Search for the cell housing the specified text and yield its (X, Y) center coordinate. 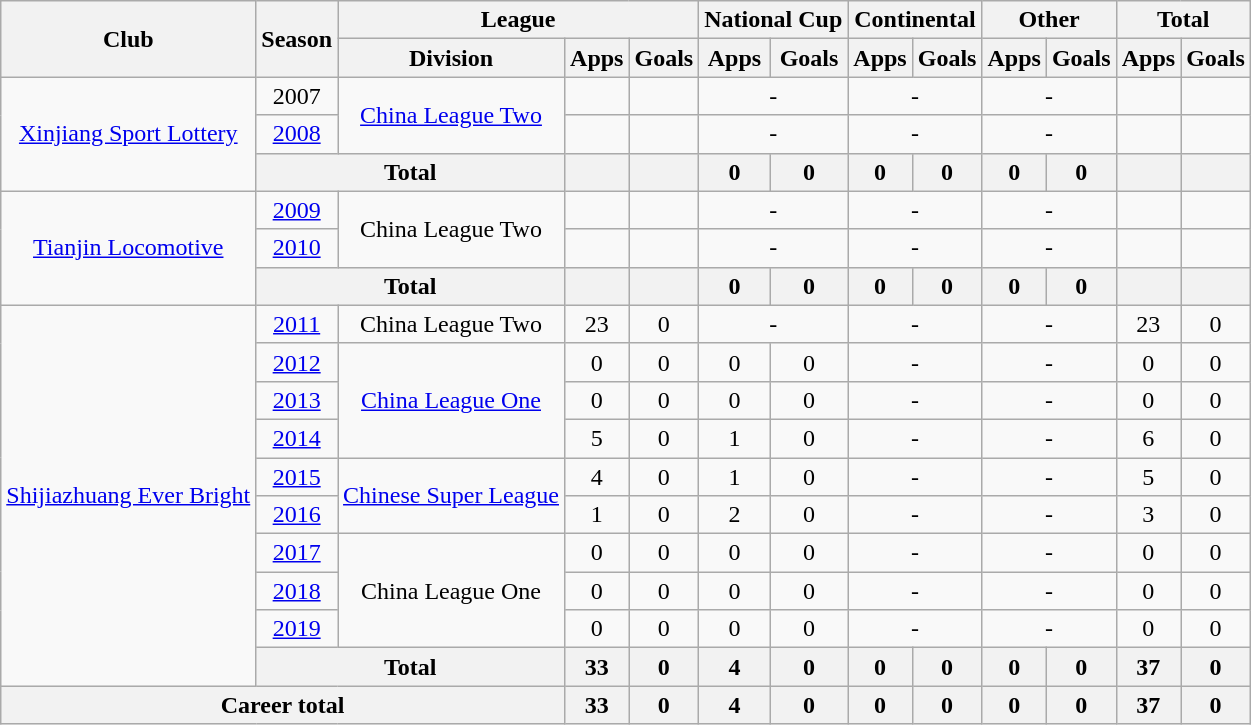
6 (1148, 438)
2014 (297, 438)
Division (452, 58)
2008 (297, 134)
Other (1049, 20)
2010 (297, 248)
Career total (283, 705)
2013 (297, 400)
2009 (297, 210)
2012 (297, 362)
Shijiazhuang Ever Bright (128, 496)
Xinjiang Sport Lottery (128, 134)
Tianjin Locomotive (128, 248)
2011 (297, 324)
2018 (297, 591)
Club (128, 39)
2 (735, 515)
3 (1148, 515)
Chinese Super League (452, 496)
2016 (297, 515)
Season (297, 39)
2007 (297, 96)
2019 (297, 629)
2015 (297, 477)
2017 (297, 553)
League (518, 20)
National Cup (774, 20)
Continental (915, 20)
